Provide the (X, Y) coordinate of the cell's center where the given text is located.  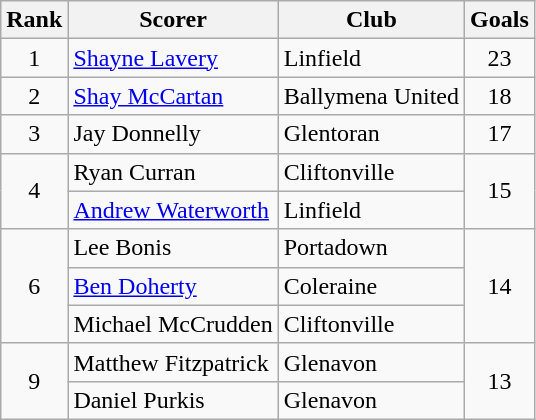
Scorer (173, 20)
Jay Donnelly (173, 134)
2 (34, 96)
18 (500, 96)
4 (34, 191)
Club (371, 20)
Ballymena United (371, 96)
Rank (34, 20)
14 (500, 286)
Portadown (371, 248)
Matthew Fitzpatrick (173, 362)
3 (34, 134)
Glentoran (371, 134)
17 (500, 134)
Daniel Purkis (173, 400)
23 (500, 58)
15 (500, 191)
Ben Doherty (173, 286)
Goals (500, 20)
9 (34, 381)
13 (500, 381)
Ryan Curran (173, 172)
Shayne Lavery (173, 58)
Lee Bonis (173, 248)
Andrew Waterworth (173, 210)
Michael McCrudden (173, 324)
Shay McCartan (173, 96)
6 (34, 286)
1 (34, 58)
Coleraine (371, 286)
